Determine the [x, y] coordinate at the center of the cell enclosing the given text.  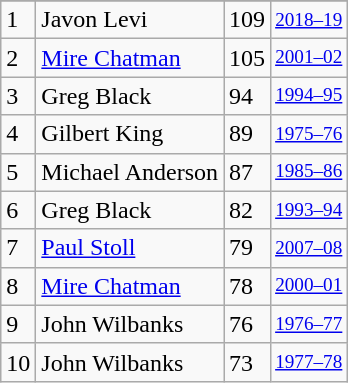
2000–01 [309, 286]
9 [18, 324]
Paul Stoll [130, 248]
7 [18, 248]
1985–86 [309, 172]
94 [248, 96]
3 [18, 96]
76 [248, 324]
89 [248, 134]
4 [18, 134]
82 [248, 210]
1977–78 [309, 362]
Michael Anderson [130, 172]
1976–77 [309, 324]
6 [18, 210]
87 [248, 172]
109 [248, 20]
73 [248, 362]
8 [18, 286]
5 [18, 172]
79 [248, 248]
Javon Levi [130, 20]
Gilbert King [130, 134]
1975–76 [309, 134]
2 [18, 58]
78 [248, 286]
2007–08 [309, 248]
2001–02 [309, 58]
105 [248, 58]
10 [18, 362]
1993–94 [309, 210]
1994–95 [309, 96]
2018–19 [309, 20]
1 [18, 20]
